Provide the (x, y) coordinate of the cell's center where the given text is located.  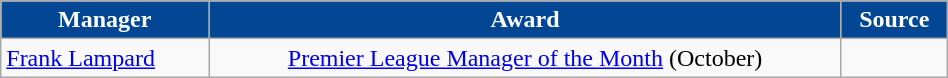
Award (526, 20)
Manager (105, 20)
Premier League Manager of the Month (October) (526, 58)
Source (894, 20)
Frank Lampard (105, 58)
